Find where the given text appears and provide that cell's center as (x, y) coordinate. 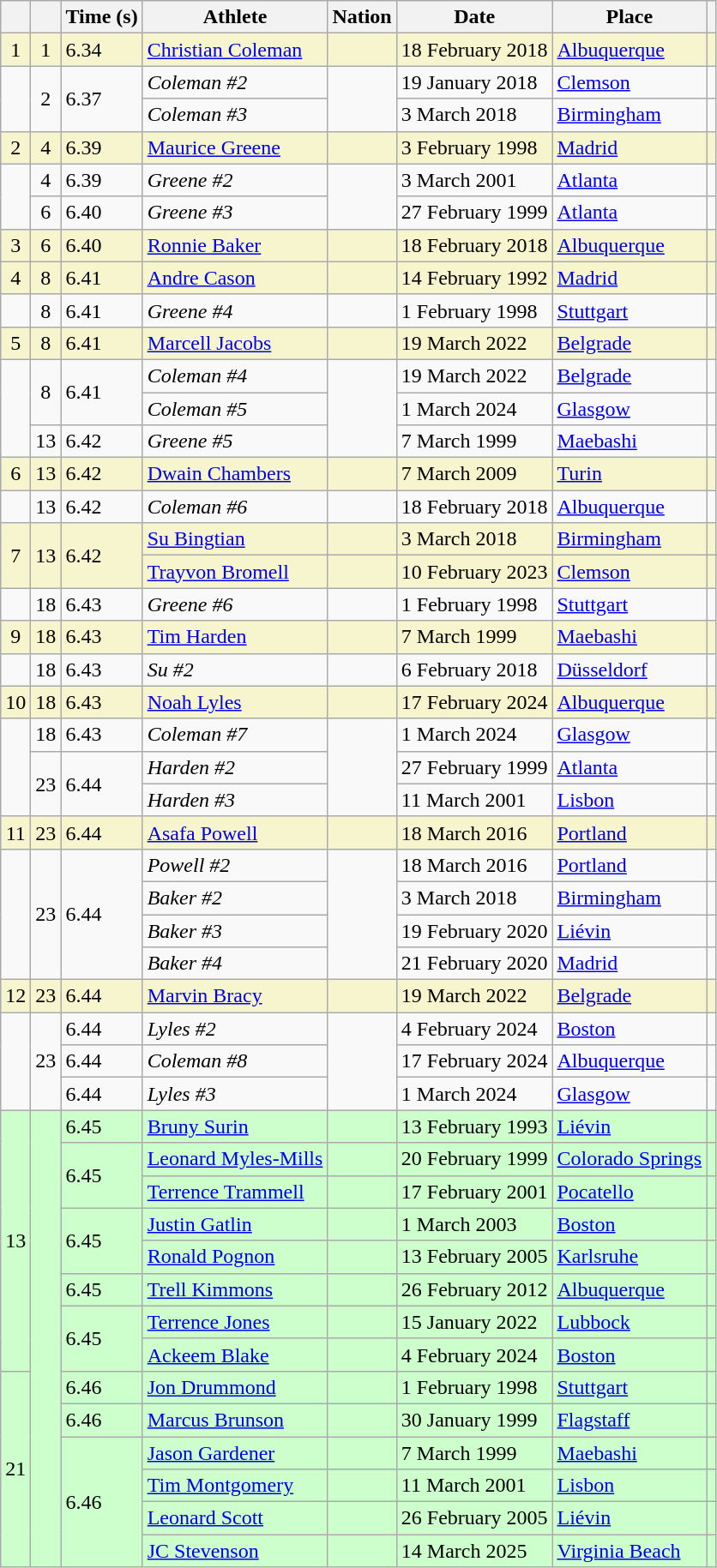
Marvin Bracy (235, 996)
Su Bingtian (235, 539)
Jason Gardener (235, 1453)
Leonard Scott (235, 1518)
Lubbock (630, 1322)
10 (15, 702)
Düsseldorf (630, 670)
Leonard Myles-Mills (235, 1159)
21 February 2020 (474, 964)
JC Stevenson (235, 1551)
Ronald Pognon (235, 1257)
Pocatello (630, 1192)
11 (15, 832)
Dwain Chambers (235, 474)
19 January 2018 (474, 82)
20 February 1999 (474, 1159)
17 February 2001 (474, 1192)
Maurice Greene (235, 147)
Terrence Jones (235, 1322)
Harden #2 (235, 767)
Marcus Brunson (235, 1420)
Baker #3 (235, 930)
3 (15, 245)
Coleman #5 (235, 409)
14 March 2025 (474, 1551)
Jon Drummond (235, 1387)
Marcell Jacobs (235, 343)
Date (474, 17)
1 March 2003 (474, 1224)
Flagstaff (630, 1420)
Powell #2 (235, 865)
Place (630, 17)
Ronnie Baker (235, 245)
13 February 1993 (474, 1126)
19 February 2020 (474, 930)
Coleman #2 (235, 82)
6 February 2018 (474, 670)
7 (15, 556)
10 February 2023 (474, 572)
Lyles #2 (235, 1029)
Coleman #3 (235, 115)
Trell Kimmons (235, 1289)
Andre Cason (235, 278)
3 February 1998 (474, 147)
Greene #4 (235, 310)
Tim Harden (235, 637)
Turin (630, 474)
Lyles #3 (235, 1094)
30 January 1999 (474, 1420)
Nation (362, 17)
Greene #5 (235, 442)
14 February 1992 (474, 278)
Greene #2 (235, 180)
Tim Montgomery (235, 1486)
Bruny Surin (235, 1126)
Harden #3 (235, 800)
5 (15, 343)
Trayvon Bromell (235, 572)
Karlsruhe (630, 1257)
Baker #2 (235, 898)
Christian Coleman (235, 50)
7 March 2009 (474, 474)
6.37 (101, 99)
21 (15, 1469)
Greene #6 (235, 604)
Greene #3 (235, 213)
12 (15, 996)
Asafa Powell (235, 832)
Athlete (235, 17)
Coleman #8 (235, 1061)
Su #2 (235, 670)
15 January 2022 (474, 1322)
Ackeem Blake (235, 1355)
Baker #4 (235, 964)
Virginia Beach (630, 1551)
Time (s) (101, 17)
Coleman #6 (235, 507)
3 March 2001 (474, 180)
Justin Gatlin (235, 1224)
Noah Lyles (235, 702)
9 (15, 637)
Coleman #4 (235, 375)
26 February 2005 (474, 1518)
26 February 2012 (474, 1289)
Terrence Trammell (235, 1192)
6.34 (101, 50)
Coleman #7 (235, 735)
Colorado Springs (630, 1159)
13 February 2005 (474, 1257)
